From the cell containing the given text, extract its center point as (X, Y) coordinate. 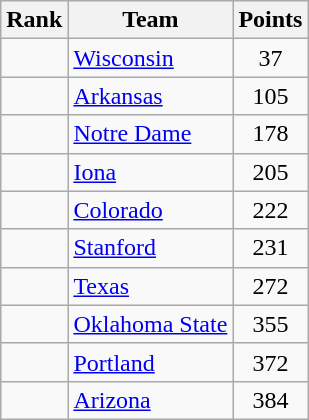
222 (270, 210)
Arizona (150, 400)
372 (270, 362)
105 (270, 96)
Team (150, 20)
178 (270, 134)
37 (270, 58)
272 (270, 286)
205 (270, 172)
231 (270, 248)
Stanford (150, 248)
355 (270, 324)
Portland (150, 362)
Points (270, 20)
Colorado (150, 210)
Wisconsin (150, 58)
Texas (150, 286)
384 (270, 400)
Notre Dame (150, 134)
Oklahoma State (150, 324)
Arkansas (150, 96)
Rank (34, 20)
Iona (150, 172)
